Output the (X, Y) coordinate of the center of the cell containing the given text.  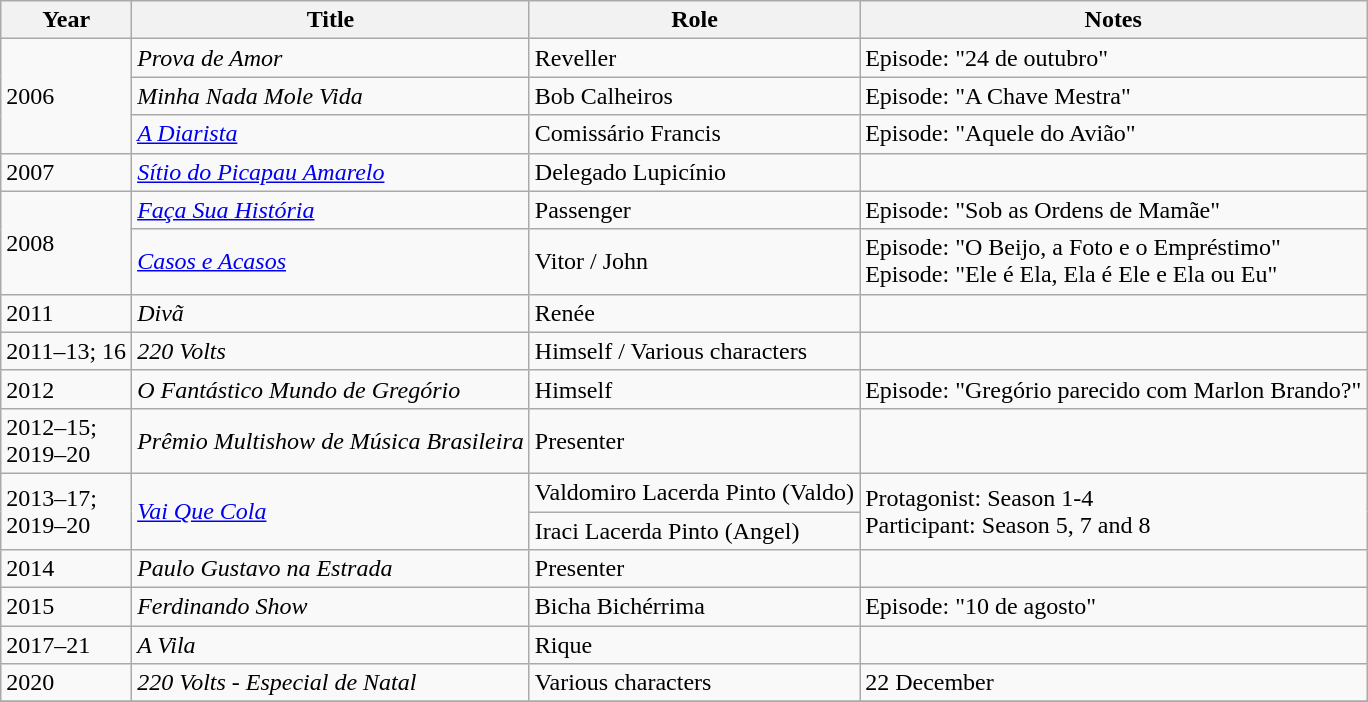
Faça Sua História (331, 210)
Minha Nada Mole Vida (331, 96)
Himself / Various characters (694, 351)
22 December (1114, 683)
Episode: "10 de agosto" (1114, 607)
Episode: "O Beijo, a Foto e o Empréstimo"Episode: "Ele é Ela, Ela é Ele e Ela ou Eu" (1114, 262)
Delegado Lupicínio (694, 172)
2011 (66, 313)
2011–13; 16 (66, 351)
O Fantástico Mundo de Gregório (331, 389)
Bicha Bichérrima (694, 607)
Year (66, 20)
Role (694, 20)
2014 (66, 569)
Valdomiro Lacerda Pinto (Valdo) (694, 492)
220 Volts (331, 351)
Reveller (694, 58)
Rique (694, 645)
Vai Que Cola (331, 511)
Casos e Acasos (331, 262)
Prova de Amor (331, 58)
Himself (694, 389)
2006 (66, 96)
Protagonist: Season 1-4Participant: Season 5, 7 and 8 (1114, 511)
Various characters (694, 683)
2020 (66, 683)
2015 (66, 607)
2013–17;2019–20 (66, 511)
2017–21 (66, 645)
A Diarista (331, 134)
Renée (694, 313)
Episode: "Gregório parecido com Marlon Brando?" (1114, 389)
Paulo Gustavo na Estrada (331, 569)
2008 (66, 242)
A Vila (331, 645)
Prêmio Multishow de Música Brasileira (331, 440)
Vitor / John (694, 262)
Comissário Francis (694, 134)
2007 (66, 172)
2012–15;2019–20 (66, 440)
2012 (66, 389)
Divã (331, 313)
Bob Calheiros (694, 96)
Title (331, 20)
Sítio do Picapau Amarelo (331, 172)
Iraci Lacerda Pinto (Angel) (694, 531)
Notes (1114, 20)
Ferdinando Show (331, 607)
Episode: "Aquele do Avião" (1114, 134)
Passenger (694, 210)
Episode: "24 de outubro" (1114, 58)
Episode: "Sob as Ordens de Mamãe" (1114, 210)
220 Volts - Especial de Natal (331, 683)
Episode: "A Chave Mestra" (1114, 96)
